For the text-containing cell, return its midpoint in [X, Y] coordinate format. 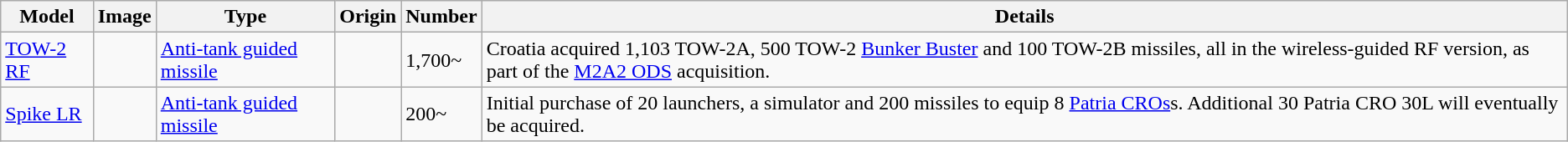
TOW-2 RF [47, 60]
Spike LR [47, 114]
Type [245, 17]
Image [124, 17]
Details [1024, 17]
Origin [369, 17]
Model [47, 17]
200~ [441, 114]
1,700~ [441, 60]
Number [441, 17]
Initial purchase of 20 launchers, a simulator and 200 missiles to equip 8 Patria CROss. Additional 30 Patria CRO 30L will eventually be acquired. [1024, 114]
